Locate the cell with the specified text and output its [X, Y] center coordinate. 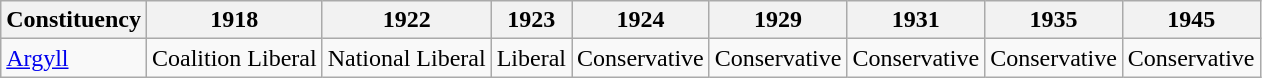
Liberal [531, 58]
Constituency [74, 20]
1929 [778, 20]
1922 [406, 20]
1923 [531, 20]
1924 [641, 20]
1935 [1054, 20]
1945 [1191, 20]
Coalition Liberal [234, 58]
1931 [916, 20]
1918 [234, 20]
Argyll [74, 58]
National Liberal [406, 58]
